From the cell containing the given text, extract its center point as (X, Y) coordinate. 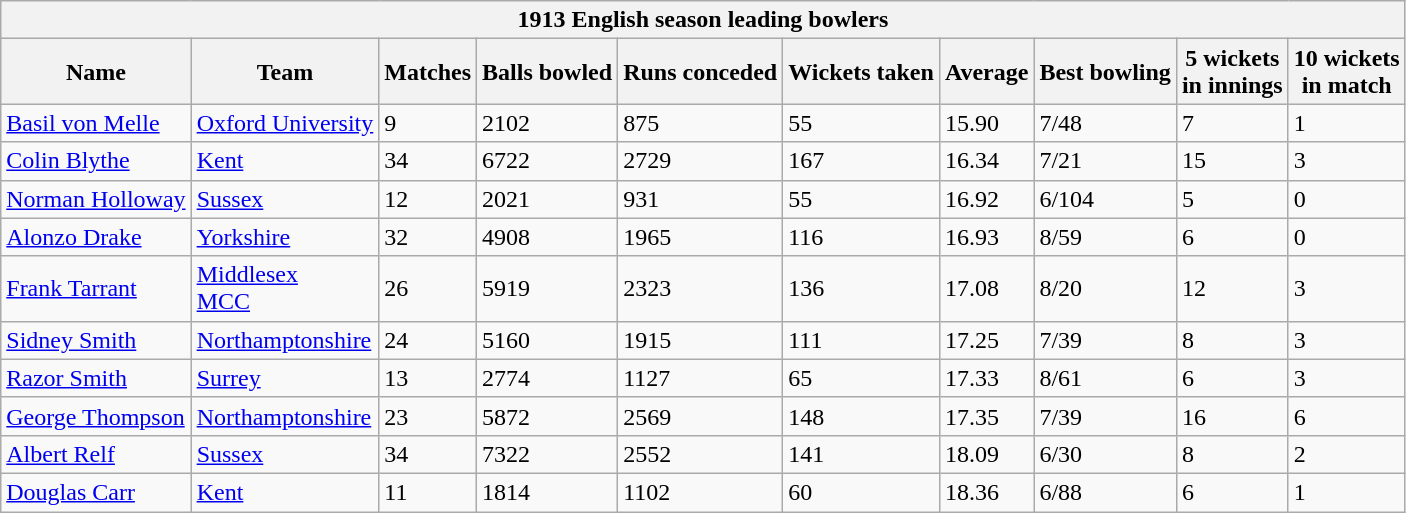
1814 (548, 492)
141 (862, 454)
2021 (548, 199)
17.35 (986, 416)
5 wicketsin innings (1232, 72)
Frank Tarrant (96, 288)
7 (1232, 123)
10 wicketsin match (1346, 72)
148 (862, 416)
5872 (548, 416)
Sidney Smith (96, 340)
167 (862, 161)
MiddlesexMCC (285, 288)
2552 (700, 454)
2323 (700, 288)
24 (428, 340)
8/20 (1105, 288)
23 (428, 416)
George Thompson (96, 416)
4908 (548, 237)
111 (862, 340)
Douglas Carr (96, 492)
18.36 (986, 492)
Wickets taken (862, 72)
16.34 (986, 161)
2729 (700, 161)
13 (428, 378)
Razor Smith (96, 378)
1915 (700, 340)
5 (1232, 199)
16 (1232, 416)
7/48 (1105, 123)
65 (862, 378)
1127 (700, 378)
15 (1232, 161)
8/61 (1105, 378)
16.92 (986, 199)
Oxford University (285, 123)
1965 (700, 237)
2774 (548, 378)
Average (986, 72)
Norman Holloway (96, 199)
17.33 (986, 378)
Surrey (285, 378)
Albert Relf (96, 454)
11 (428, 492)
9 (428, 123)
18.09 (986, 454)
136 (862, 288)
32 (428, 237)
26 (428, 288)
17.08 (986, 288)
5919 (548, 288)
Yorkshire (285, 237)
15.90 (986, 123)
2102 (548, 123)
6/104 (1105, 199)
116 (862, 237)
2 (1346, 454)
6722 (548, 161)
1102 (700, 492)
Runs conceded (700, 72)
1913 English season leading bowlers (703, 20)
2569 (700, 416)
17.25 (986, 340)
7322 (548, 454)
Colin Blythe (96, 161)
5160 (548, 340)
16.93 (986, 237)
8/59 (1105, 237)
875 (700, 123)
931 (700, 199)
Name (96, 72)
60 (862, 492)
Team (285, 72)
6/88 (1105, 492)
Alonzo Drake (96, 237)
7/21 (1105, 161)
Basil von Melle (96, 123)
Best bowling (1105, 72)
Balls bowled (548, 72)
6/30 (1105, 454)
Matches (428, 72)
